Output the (x, y) coordinate of the center of the cell containing the given text.  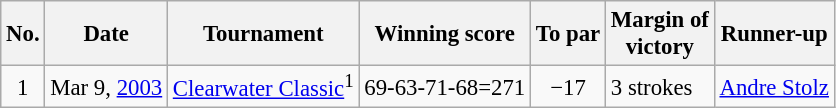
To par (568, 34)
Date (106, 34)
Margin ofvictory (660, 34)
3 strokes (660, 87)
Runner-up (774, 34)
−17 (568, 87)
Clearwater Classic1 (263, 87)
Tournament (263, 34)
Mar 9, 2003 (106, 87)
Andre Stolz (774, 87)
Winning score (445, 34)
69-63-71-68=271 (445, 87)
1 (23, 87)
No. (23, 34)
